Return [x, y] of the center of cell containing provided text 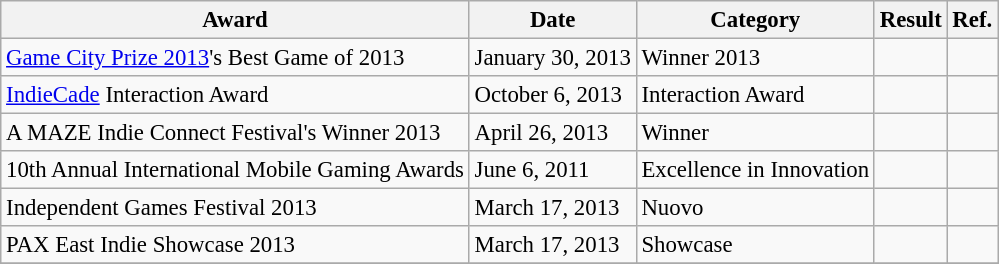
PAX East Indie Showcase 2013 [235, 245]
Showcase [755, 245]
Game City Prize 2013's Best Game of 2013 [235, 58]
April 26, 2013 [552, 133]
Category [755, 20]
Date [552, 20]
Independent Games Festival 2013 [235, 208]
Interaction Award [755, 95]
June 6, 2011 [552, 170]
10th Annual International Mobile Gaming Awards [235, 170]
Award [235, 20]
Nuovo [755, 208]
Ref. [972, 20]
Winner 2013 [755, 58]
Winner [755, 133]
Excellence in Innovation [755, 170]
January 30, 2013 [552, 58]
October 6, 2013 [552, 95]
IndieCade Interaction Award [235, 95]
A MAZE Indie Connect Festival's Winner 2013 [235, 133]
Result [910, 20]
